Search for the cell housing the specified text and yield its (X, Y) center coordinate. 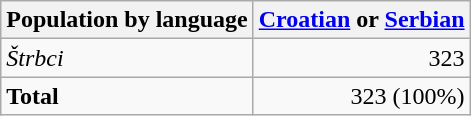
Population by language (127, 20)
Štrbci (127, 58)
Croatian or Serbian (362, 20)
Total (127, 96)
323 (100%) (362, 96)
323 (362, 58)
